Provide the (x, y) coordinate of the cell's center where the given text is located.  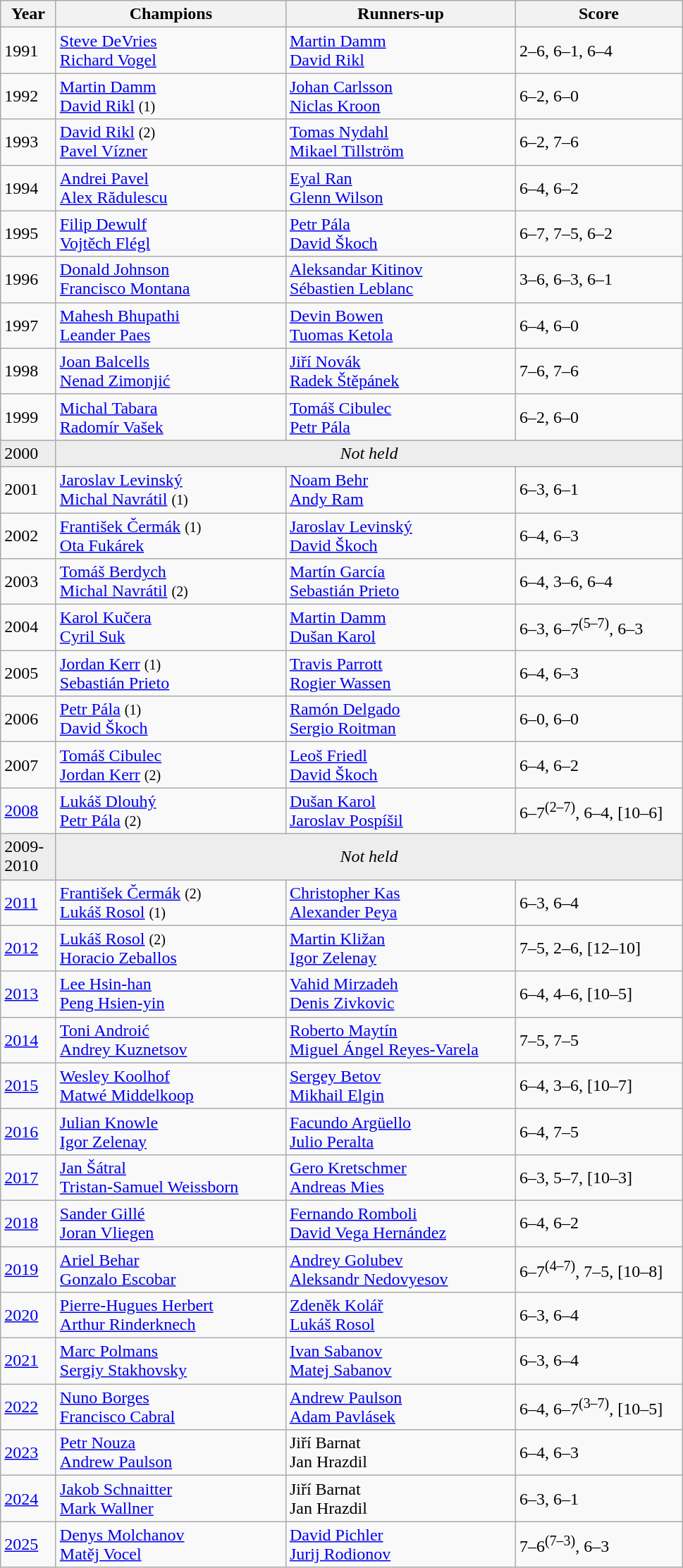
Ariel Behar Gonzalo Escobar (171, 1268)
David Rikl (2) Pavel Vízner (171, 142)
6–7, 7–5, 6–2 (598, 234)
Jordan Kerr (1) Sebastián Prieto (171, 674)
Tomáš Berdych Michal Navrátil (2) (171, 582)
Andrew Paulson Adam Pavlásek (400, 1407)
Mahesh Bhupathi Leander Paes (171, 326)
1993 (28, 142)
Leoš Friedl David Škoch (400, 765)
2020 (28, 1315)
Zdeněk Kolář Lukáš Rosol (400, 1315)
Martin Damm Dušan Karol (400, 627)
7–6(7–3), 6–3 (598, 1545)
František Čermák (1) Ota Fukárek (171, 536)
Michal Tabara Radomír Vašek (171, 417)
1992 (28, 96)
Champions (171, 14)
Fernando Romboli David Vega Hernández (400, 1223)
2021 (28, 1362)
Dušan Karol Jaroslav Pospíšil (400, 810)
1994 (28, 187)
Martín García Sebastián Prieto (400, 582)
2000 (28, 453)
7–6, 7–6 (598, 371)
Jaroslav Levinský David Škoch (400, 536)
1996 (28, 279)
Petr Pála (1) David Škoch (171, 719)
Joan Balcells Nenad Zimonjić (171, 371)
Ramón Delgado Sergio Roitman (400, 719)
2008 (28, 810)
Jan Šátral Tristan-Samuel Weissborn (171, 1177)
Sander Gillé Joran Vliegen (171, 1223)
Petr Nouza Andrew Paulson (171, 1453)
1995 (28, 234)
3–6, 6–3, 6–1 (598, 279)
6–3, 5–7, [10–3] (598, 1177)
2003 (28, 582)
Runners-up (400, 14)
2016 (28, 1132)
Sergey Betov Mikhail Elgin (400, 1085)
2004 (28, 627)
2022 (28, 1407)
František Čermák (2) Lukáš Rosol (1) (171, 902)
Martin Kližan Igor Zelenay (400, 949)
Filip Dewulf Vojtěch Flégl (171, 234)
Donald Johnson Francisco Montana (171, 279)
Noam Behr Andy Ram (400, 489)
Martin Damm David Rikl (400, 51)
2–6, 6–1, 6–4 (598, 51)
2009- 2010 (28, 857)
1998 (28, 371)
Christopher Kas Alexander Peya (400, 902)
Petr Pála David Škoch (400, 234)
David Pichler Jurij Rodionov (400, 1545)
2014 (28, 1040)
Karol Kučera Cyril Suk (171, 627)
Vahid Mirzadeh Denis Zivkovic (400, 994)
7–5, 2–6, [12–10] (598, 949)
Nuno Borges Francisco Cabral (171, 1407)
2011 (28, 902)
6–0, 6–0 (598, 719)
2017 (28, 1177)
6–7(2–7), 6–4, [10–6] (598, 810)
Jaroslav Levinský Michal Navrátil (1) (171, 489)
Facundo Argüello Julio Peralta (400, 1132)
1997 (28, 326)
Tomáš Cibulec Jordan Kerr (2) (171, 765)
Eyal Ran Glenn Wilson (400, 187)
2007 (28, 765)
Julian Knowle Igor Zelenay (171, 1132)
Tomáš Cibulec Petr Pála (400, 417)
1999 (28, 417)
6–4, 7–5 (598, 1132)
2012 (28, 949)
Steve DeVries Richard Vogel (171, 51)
Jakob Schnaitter Mark Wallner (171, 1498)
Toni Androić Andrey Kuznetsov (171, 1040)
Andrey Golubev Aleksandr Nedovyesov (400, 1268)
2001 (28, 489)
6–4, 6–7(3–7), [10–5] (598, 1407)
2019 (28, 1268)
Johan Carlsson Niclas Kroon (400, 96)
Lee Hsin-han Peng Hsien-yin (171, 994)
2023 (28, 1453)
Gero Kretschmer Andreas Mies (400, 1177)
Score (598, 14)
Ivan Sabanov Matej Sabanov (400, 1362)
Roberto Maytín Miguel Ángel Reyes-Varela (400, 1040)
1991 (28, 51)
Marc Polmans Sergiy Stakhovsky (171, 1362)
Lukáš Dlouhý Petr Pála (2) (171, 810)
Jiří Novák Radek Štěpánek (400, 371)
2025 (28, 1545)
2013 (28, 994)
6–2, 7–6 (598, 142)
Andrei Pavel Alex Rădulescu (171, 187)
2015 (28, 1085)
Pierre-Hugues Herbert Arthur Rinderknech (171, 1315)
Denys Molchanov Matěj Vocel (171, 1545)
2024 (28, 1498)
2018 (28, 1223)
Wesley Koolhof Matwé Middelkoop (171, 1085)
6–4, 4–6, [10–5] (598, 994)
2002 (28, 536)
Devin Bowen Tuomas Ketola (400, 326)
Tomas Nydahl Mikael Tillström (400, 142)
Year (28, 14)
6–7(4–7), 7–5, [10–8] (598, 1268)
6–4, 3–6, 6–4 (598, 582)
7–5, 7–5 (598, 1040)
Aleksandar Kitinov Sébastien Leblanc (400, 279)
2006 (28, 719)
6–4, 6–0 (598, 326)
Martin Damm David Rikl (1) (171, 96)
6–3, 6–7(5–7), 6–3 (598, 627)
Lukáš Rosol (2) Horacio Zeballos (171, 949)
6–4, 3–6, [10–7] (598, 1085)
Travis Parrott Rogier Wassen (400, 674)
2005 (28, 674)
